Search for the cell housing the specified text and yield its (x, y) center coordinate. 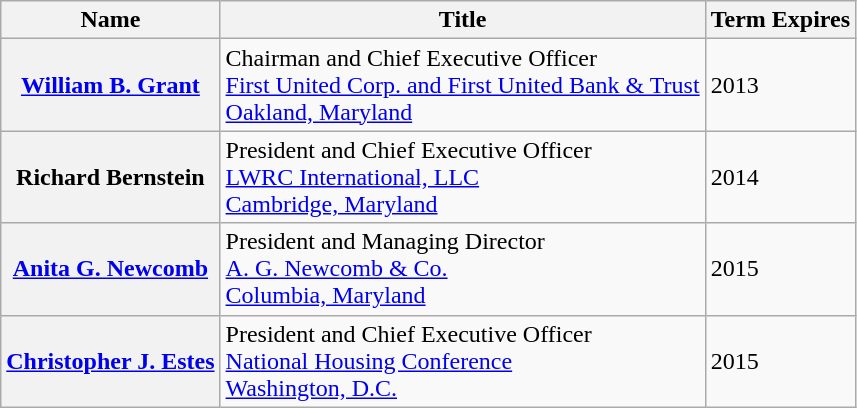
Title (462, 20)
President and Chief Executive OfficerLWRC International, LLCCambridge, Maryland (462, 177)
President and Chief Executive OfficerNational Housing ConferenceWashington, D.C. (462, 361)
Richard Bernstein (110, 177)
2013 (780, 85)
President and Managing DirectorA. G. Newcomb & Co.Columbia, Maryland (462, 269)
William B. Grant (110, 85)
Anita G. Newcomb (110, 269)
2014 (780, 177)
Christopher J. Estes (110, 361)
Term Expires (780, 20)
Name (110, 20)
Chairman and Chief Executive OfficerFirst United Corp. and First United Bank & TrustOakland, Maryland (462, 85)
